Output the (x, y) coordinate of the center of the cell containing the given text.  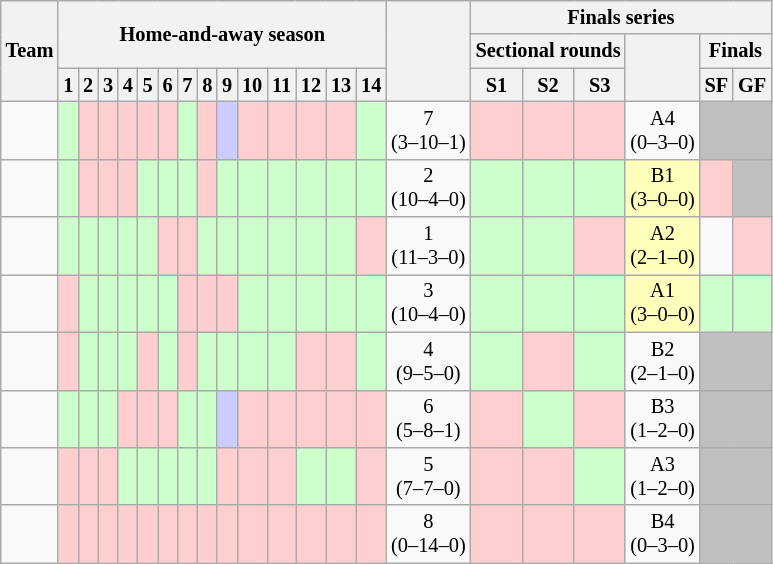
B1(3–0–0) (662, 188)
11 (282, 85)
S3 (600, 85)
Finals (736, 51)
12 (311, 85)
SF (716, 85)
7 (187, 85)
4(9–5–0) (428, 361)
GF (752, 85)
A1(3–0–0) (662, 303)
6 (168, 85)
B2(2–1–0) (662, 361)
Team (30, 50)
8 (207, 85)
10 (252, 85)
3 (108, 85)
1(11–3–0) (428, 246)
3(10–4–0) (428, 303)
Sectional rounds (548, 51)
B3(1–2–0) (662, 419)
A4(0–3–0) (662, 130)
9 (227, 85)
Home-and-away season (222, 34)
13 (341, 85)
6(5–8–1) (428, 419)
8(0–14–0) (428, 534)
5 (148, 85)
S1 (497, 85)
2(10–4–0) (428, 188)
A3(1–2–0) (662, 476)
2 (88, 85)
B4(0–3–0) (662, 534)
5(7–7–0) (428, 476)
7(3–10–1) (428, 130)
A2(2–1–0) (662, 246)
4 (128, 85)
S2 (548, 85)
1 (68, 85)
14 (371, 85)
Finals series (622, 17)
